Detect which cell encompasses the target text, then output its (X, Y) center coordinate. 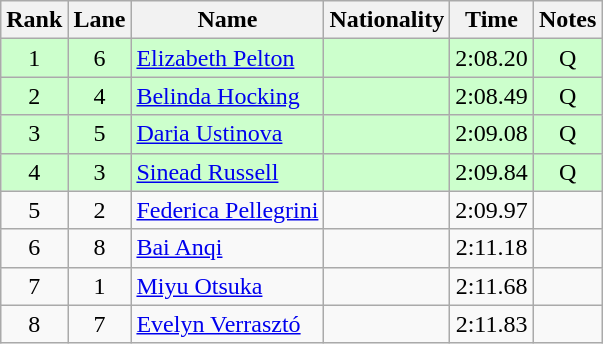
2:09.84 (492, 172)
Sinead Russell (228, 172)
Belinda Hocking (228, 96)
2:11.68 (492, 286)
Time (492, 20)
Lane (100, 20)
2:08.20 (492, 58)
Notes (567, 20)
Name (228, 20)
Evelyn Verrasztó (228, 324)
Daria Ustinova (228, 134)
2:11.18 (492, 248)
Nationality (387, 20)
2:08.49 (492, 96)
Rank (34, 20)
Miyu Otsuka (228, 286)
Federica Pellegrini (228, 210)
2:11.83 (492, 324)
2:09.97 (492, 210)
2:09.08 (492, 134)
Bai Anqi (228, 248)
Elizabeth Pelton (228, 58)
